Determine the [x, y] coordinate at the center of the cell enclosing the given text.  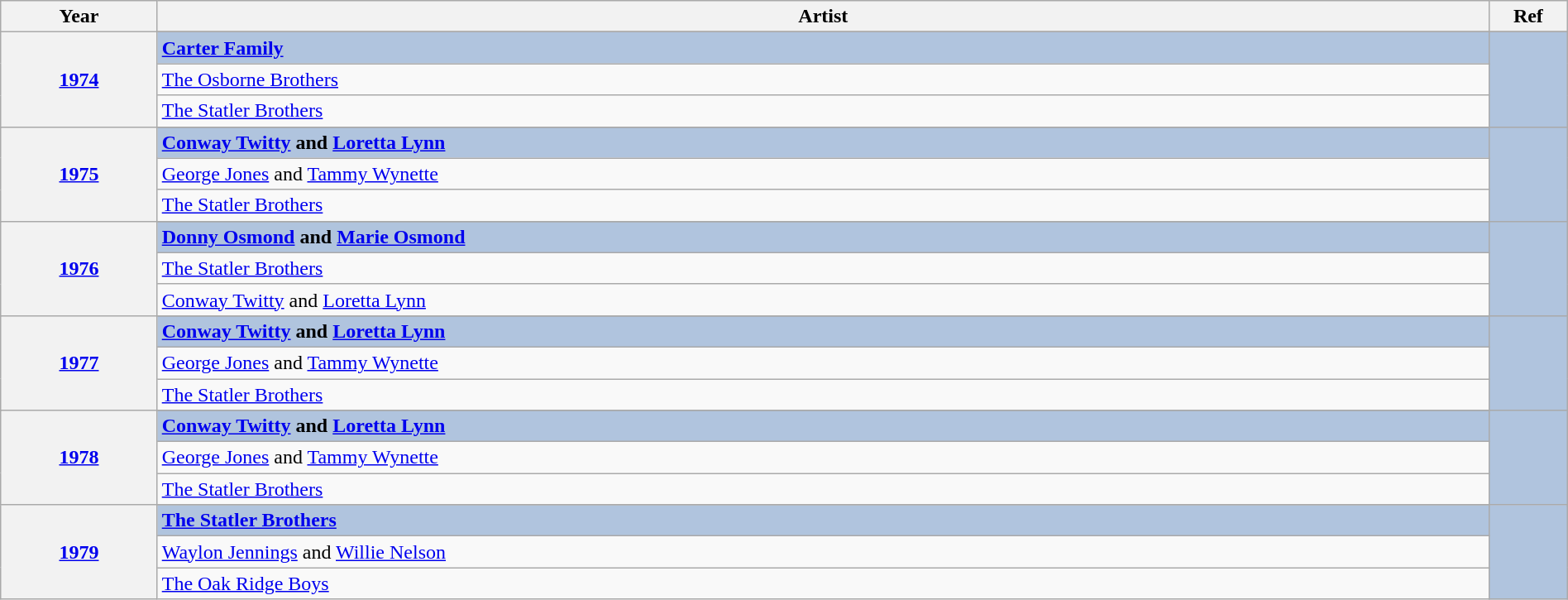
1979 [79, 552]
Year [79, 17]
1974 [79, 79]
Donny Osmond and Marie Osmond [823, 237]
1975 [79, 174]
The Osborne Brothers [823, 79]
Ref [1528, 17]
1978 [79, 458]
Artist [823, 17]
Waylon Jennings and Willie Nelson [823, 552]
1977 [79, 362]
1976 [79, 268]
The Oak Ridge Boys [823, 583]
Carter Family [823, 48]
